Extract the (X, Y) coordinate from the center of the cell holding the provided text.  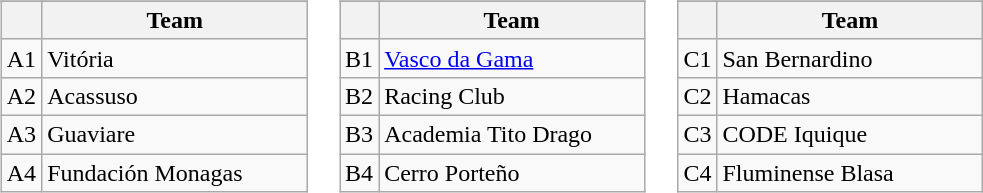
Guaviare (175, 134)
Vitória (175, 58)
A3 (21, 134)
C1 (698, 58)
Cerro Porteño (512, 173)
B1 (360, 58)
CODE Iquique (850, 134)
A4 (21, 173)
C2 (698, 96)
A2 (21, 96)
Fluminense Blasa (850, 173)
B3 (360, 134)
Hamacas (850, 96)
San Bernardino (850, 58)
Acassuso (175, 96)
Fundación Monagas (175, 173)
B4 (360, 173)
Academia Tito Drago (512, 134)
C4 (698, 173)
A1 (21, 58)
Racing Club (512, 96)
C3 (698, 134)
Vasco da Gama (512, 58)
B2 (360, 96)
